Determine the [x, y] coordinate at the center of the cell enclosing the given text.  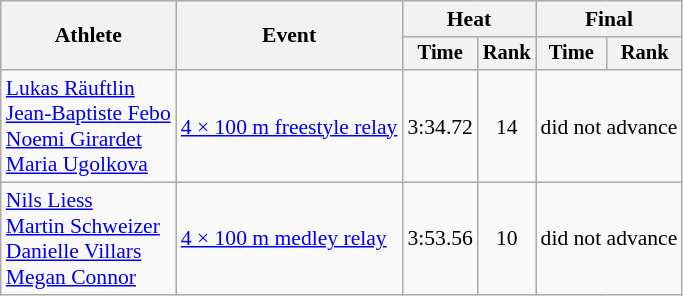
3:53.56 [440, 239]
Lukas RäuftlinJean-Baptiste FeboNoemi GirardetMaria Ugolkova [88, 126]
3:34.72 [440, 126]
Athlete [88, 36]
Heat [468, 19]
Event [290, 36]
Final [610, 19]
4 × 100 m medley relay [290, 239]
10 [507, 239]
4 × 100 m freestyle relay [290, 126]
14 [507, 126]
Nils LiessMartin SchweizerDanielle VillarsMegan Connor [88, 239]
